Determine the (x, y) coordinate at the center of the cell enclosing the given text.  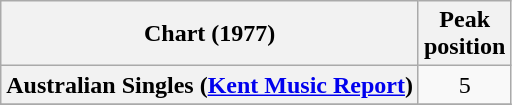
Peakposition (464, 34)
Australian Singles (Kent Music Report) (210, 85)
Chart (1977) (210, 34)
5 (464, 85)
